From the cell containing the given text, extract its center point as (X, Y) coordinate. 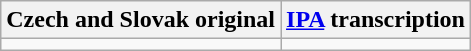
IPA transcription (376, 20)
Czech and Slovak original (141, 20)
